Provide the [x, y] coordinate of the cell's center where the given text is located.  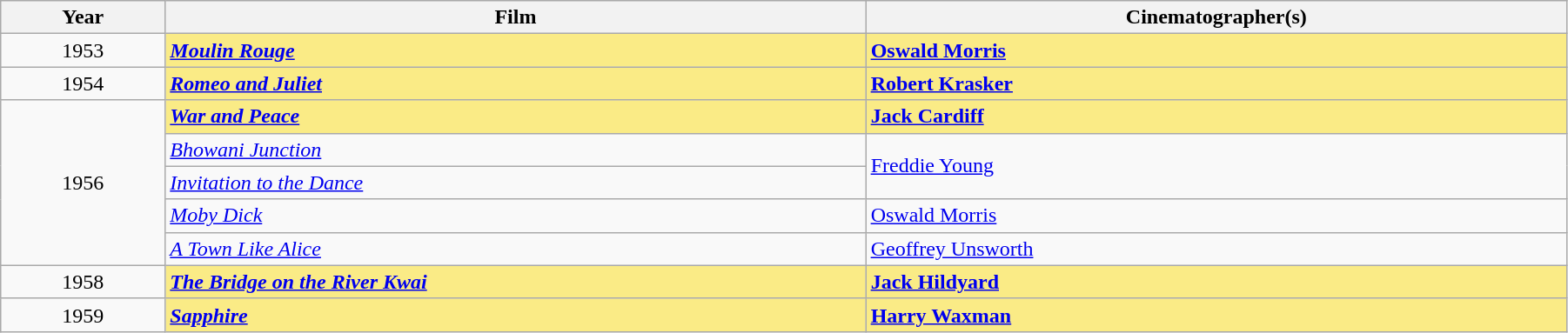
War and Peace [515, 117]
Cinematographer(s) [1216, 17]
Freddie Young [1216, 166]
Moulin Rouge [515, 50]
A Town Like Alice [515, 249]
Romeo and Juliet [515, 83]
Invitation to the Dance [515, 183]
Harry Waxman [1216, 315]
Bhowani Junction [515, 150]
1953 [84, 50]
1958 [84, 282]
Film [515, 17]
Jack Cardiff [1216, 117]
1959 [84, 315]
Moby Dick [515, 216]
Robert Krasker [1216, 83]
Sapphire [515, 315]
1956 [84, 183]
Year [84, 17]
Geoffrey Unsworth [1216, 249]
The Bridge on the River Kwai [515, 282]
1954 [84, 83]
Jack Hildyard [1216, 282]
